Output the (x, y) coordinate of the center of the cell containing the given text.  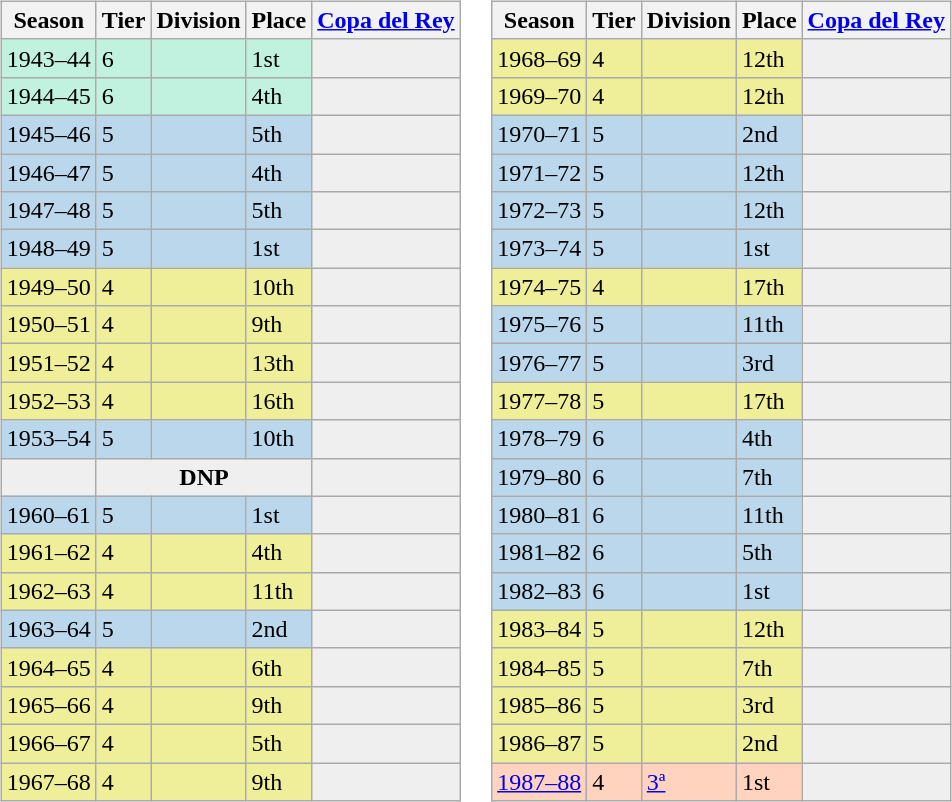
1967–68 (48, 781)
1987–88 (540, 781)
1946–47 (48, 173)
1969–70 (540, 96)
1983–84 (540, 629)
1944–45 (48, 96)
1960–61 (48, 515)
1976–77 (540, 363)
1984–85 (540, 667)
1975–76 (540, 325)
13th (279, 363)
1948–49 (48, 249)
1986–87 (540, 743)
1973–74 (540, 249)
1964–65 (48, 667)
1949–50 (48, 287)
3ª (688, 781)
1961–62 (48, 553)
1950–51 (48, 325)
1971–72 (540, 173)
1953–54 (48, 439)
1982–83 (540, 591)
1965–66 (48, 705)
16th (279, 401)
1985–86 (540, 705)
DNP (204, 477)
1962–63 (48, 591)
1978–79 (540, 439)
1947–48 (48, 211)
1952–53 (48, 401)
1972–73 (540, 211)
1979–80 (540, 477)
1977–78 (540, 401)
1963–64 (48, 629)
1966–67 (48, 743)
1951–52 (48, 363)
1974–75 (540, 287)
1943–44 (48, 58)
1945–46 (48, 134)
1981–82 (540, 553)
1968–69 (540, 58)
1970–71 (540, 134)
6th (279, 667)
1980–81 (540, 515)
